Find where the given text appears and provide that cell's center as (X, Y) coordinate. 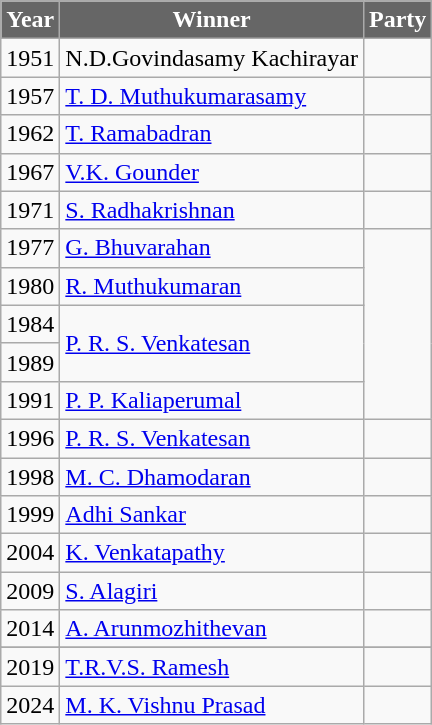
Winner (212, 20)
A. Arunmozhithevan (212, 629)
2009 (30, 591)
Party (397, 20)
1999 (30, 515)
1957 (30, 96)
2004 (30, 553)
2019 (30, 667)
K. Venkatapathy (212, 553)
1984 (30, 324)
1991 (30, 400)
G. Bhuvarahan (212, 248)
R. Muthukumaran (212, 286)
N.D.Govindasamy Kachirayar (212, 58)
Adhi Sankar (212, 515)
1977 (30, 248)
1998 (30, 477)
T. Ramabadran (212, 134)
S. Alagiri (212, 591)
Year (30, 20)
1962 (30, 134)
T.R.V.S. Ramesh (212, 667)
V.K. Gounder (212, 172)
1971 (30, 210)
1967 (30, 172)
2024 (30, 705)
2014 (30, 629)
S. Radhakrishnan (212, 210)
T. D. Muthukumarasamy (212, 96)
1989 (30, 362)
P. P. Kaliaperumal (212, 400)
M. K. Vishnu Prasad (212, 705)
1996 (30, 438)
1951 (30, 58)
M. C. Dhamodaran (212, 477)
1980 (30, 286)
